For the text-containing cell, return its midpoint in [X, Y] coordinate format. 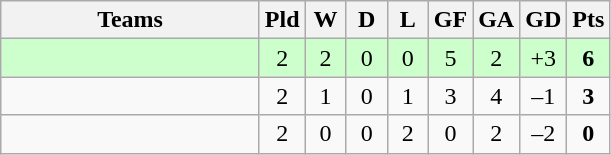
Pts [588, 20]
GD [544, 20]
4 [496, 96]
W [326, 20]
GF [450, 20]
6 [588, 58]
+3 [544, 58]
–2 [544, 134]
Pld [282, 20]
D [366, 20]
GA [496, 20]
–1 [544, 96]
L [408, 20]
Teams [130, 20]
5 [450, 58]
